Scan for the cell matching the given text and deliver its [x, y] coordinate at center. 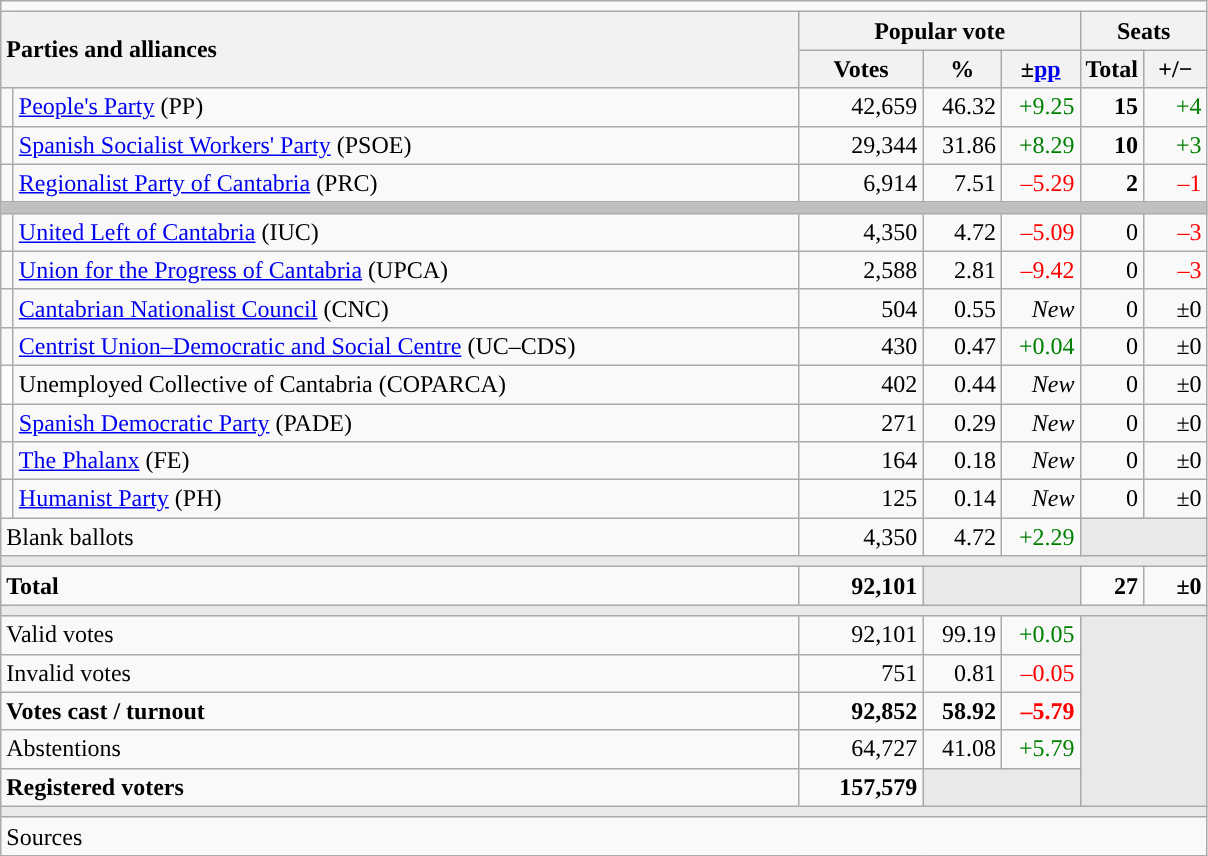
164 [861, 461]
–1 [1176, 183]
Union for the Progress of Cantabria (UPCA) [406, 270]
Votes cast / turnout [400, 711]
Centrist Union–Democratic and Social Centre (UC–CDS) [406, 346]
7.51 [962, 183]
157,579 [861, 787]
People's Party (PP) [406, 107]
504 [861, 308]
% [962, 69]
Blank ballots [400, 537]
±pp [1040, 69]
–5.09 [1040, 232]
31.86 [962, 145]
0.47 [962, 346]
+9.25 [1040, 107]
0.81 [962, 673]
–9.42 [1040, 270]
64,727 [861, 749]
0.44 [962, 384]
Votes [861, 69]
+4 [1176, 107]
430 [861, 346]
+/− [1176, 69]
15 [1112, 107]
Popular vote [940, 31]
+2.29 [1040, 537]
Abstentions [400, 749]
Humanist Party (PH) [406, 499]
Registered voters [400, 787]
Seats [1144, 31]
2.81 [962, 270]
92,852 [861, 711]
+3 [1176, 145]
–5.79 [1040, 711]
+8.29 [1040, 145]
Valid votes [400, 635]
58.92 [962, 711]
United Left of Cantabria (IUC) [406, 232]
Unemployed Collective of Cantabria (COPARCA) [406, 384]
42,659 [861, 107]
402 [861, 384]
Cantabrian Nationalist Council (CNC) [406, 308]
29,344 [861, 145]
10 [1112, 145]
Spanish Socialist Workers' Party (PSOE) [406, 145]
0.18 [962, 461]
46.32 [962, 107]
6,914 [861, 183]
Regionalist Party of Cantabria (PRC) [406, 183]
The Phalanx (FE) [406, 461]
751 [861, 673]
0.14 [962, 499]
Parties and alliances [400, 50]
Sources [604, 836]
–0.05 [1040, 673]
125 [861, 499]
41.08 [962, 749]
2 [1112, 183]
0.29 [962, 423]
+0.04 [1040, 346]
27 [1112, 586]
Spanish Democratic Party (PADE) [406, 423]
+5.79 [1040, 749]
–5.29 [1040, 183]
99.19 [962, 635]
2,588 [861, 270]
Invalid votes [400, 673]
0.55 [962, 308]
+0.05 [1040, 635]
271 [861, 423]
